Search for the cell housing the specified text and yield its (x, y) center coordinate. 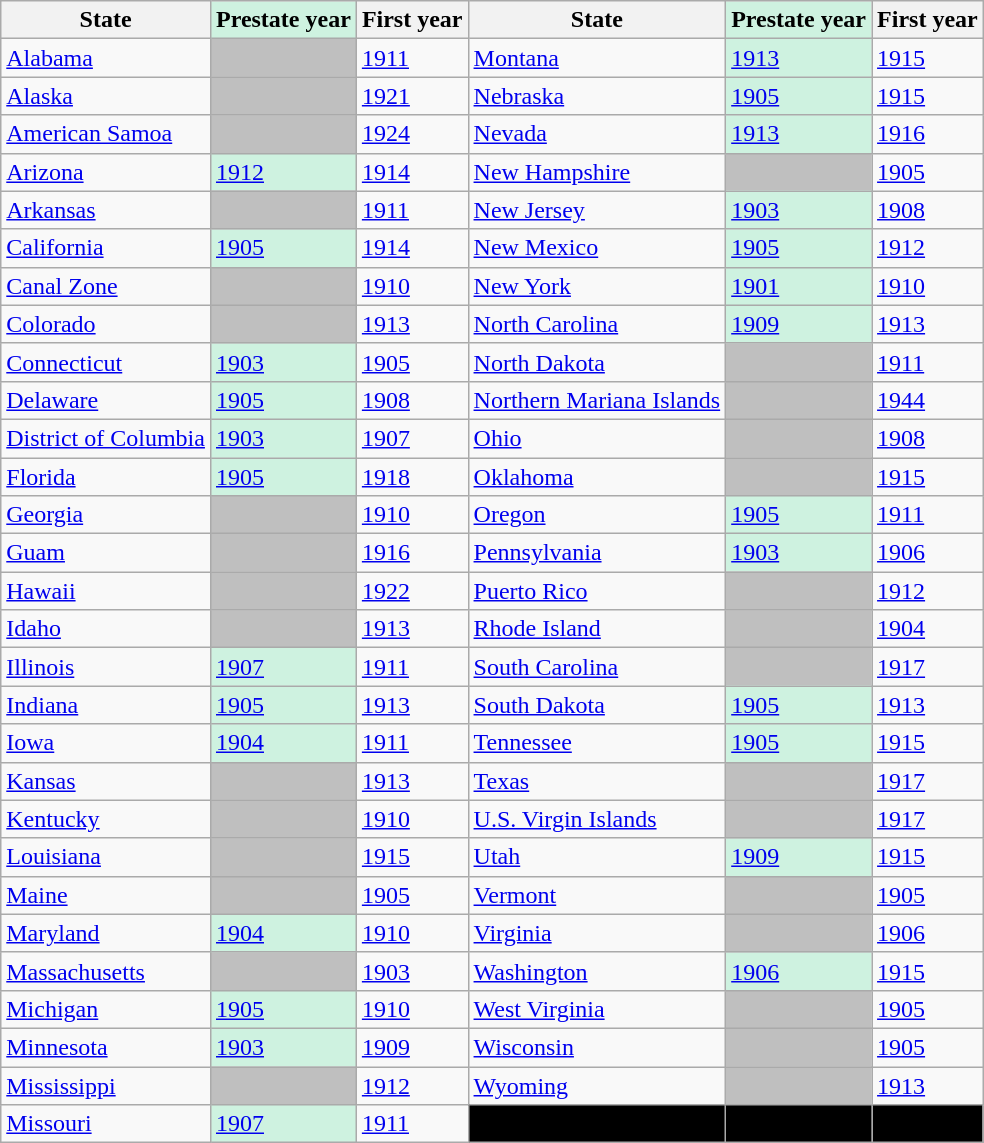
Missouri (106, 1124)
Louisiana (106, 857)
Illinois (106, 667)
Minnesota (106, 1047)
North Dakota (597, 362)
1921 (412, 96)
West Virginia (597, 1009)
Montana (597, 58)
Washington (597, 971)
California (106, 248)
Guam (106, 553)
Tennessee (597, 743)
Northern Mariana Islands (597, 400)
New Mexico (597, 248)
Hawaii (106, 591)
Wisconsin (597, 1047)
Delaware (106, 400)
Nebraska (597, 96)
Alabama (106, 58)
1922 (412, 591)
Kentucky (106, 819)
Maine (106, 895)
Nevada (597, 134)
Wyoming (597, 1085)
Puerto Rico (597, 591)
Ohio (597, 438)
Arkansas (106, 210)
Utah (597, 857)
1901 (799, 286)
Virginia (597, 933)
Massachusetts (106, 971)
New Hampshire (597, 172)
Kansas (106, 781)
Alaska (106, 96)
Colorado (106, 324)
Mississippi (106, 1085)
Oregon (597, 515)
New Jersey (597, 210)
Canal Zone (106, 286)
1918 (412, 477)
Connecticut (106, 362)
Idaho (106, 629)
1944 (928, 400)
Iowa (106, 743)
Oklahoma (597, 477)
South Carolina (597, 667)
District of Columbia (106, 438)
1924 (412, 134)
Texas (597, 781)
Rhode Island (597, 629)
North Carolina (597, 324)
South Dakota (597, 705)
Florida (106, 477)
Arizona (106, 172)
U.S. Virgin Islands (597, 819)
Vermont (597, 895)
Maryland (106, 933)
Michigan (106, 1009)
American Samoa (106, 134)
Pennsylvania (597, 553)
Indiana (106, 705)
Georgia (106, 515)
New York (597, 286)
